Extract the [x, y] coordinate from the center of the cell holding the provided text.  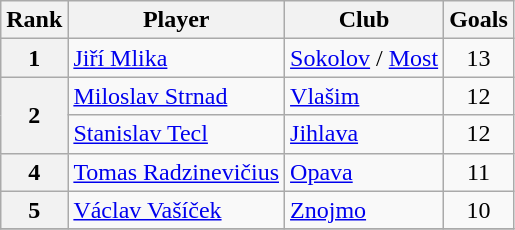
4 [34, 172]
Opava [364, 172]
Sokolov / Most [364, 58]
13 [479, 58]
Player [176, 20]
Stanislav Tecl [176, 134]
Tomas Radzinevičius [176, 172]
Jiří Mlika [176, 58]
10 [479, 210]
Goals [479, 20]
11 [479, 172]
Club [364, 20]
Jihlava [364, 134]
5 [34, 210]
Znojmo [364, 210]
Vlašim [364, 96]
Miloslav Strnad [176, 96]
Václav Vašíček [176, 210]
1 [34, 58]
Rank [34, 20]
2 [34, 115]
